Identify which cell holds the provided text, then report its [x, y] central coordinate. 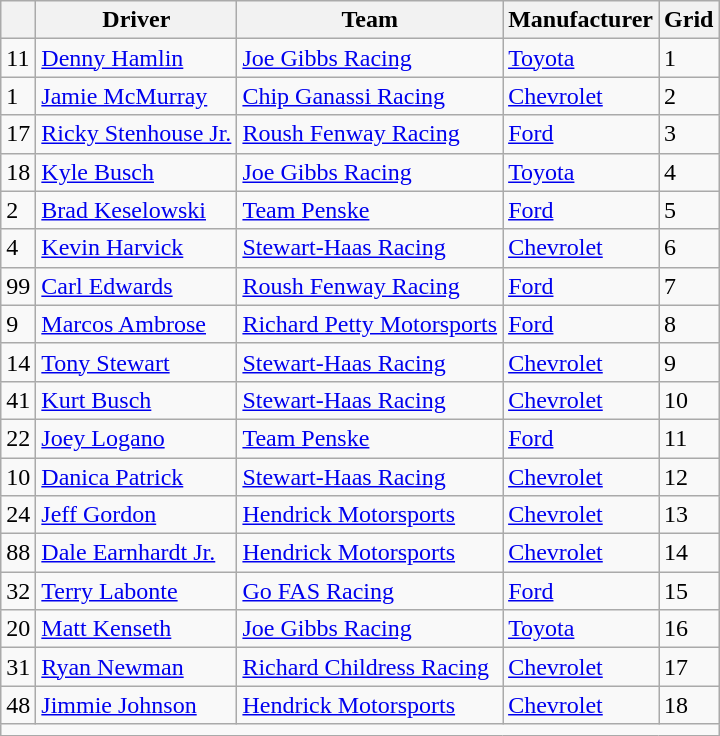
Brad Keselowski [136, 210]
Carl Edwards [136, 286]
Marcos Ambrose [136, 324]
Tony Stewart [136, 362]
Jamie McMurray [136, 96]
32 [18, 591]
Chip Ganassi Racing [370, 96]
6 [689, 248]
Kevin Harvick [136, 248]
Richard Petty Motorsports [370, 324]
41 [18, 400]
13 [689, 515]
Matt Kenseth [136, 629]
Go FAS Racing [370, 591]
48 [18, 705]
Jimmie Johnson [136, 705]
22 [18, 438]
Danica Patrick [136, 477]
Ryan Newman [136, 667]
Grid [689, 20]
Ricky Stenhouse Jr. [136, 134]
Kurt Busch [136, 400]
Joey Logano [136, 438]
Richard Childress Racing [370, 667]
Driver [136, 20]
Terry Labonte [136, 591]
5 [689, 210]
24 [18, 515]
7 [689, 286]
8 [689, 324]
Denny Hamlin [136, 58]
12 [689, 477]
88 [18, 553]
99 [18, 286]
Dale Earnhardt Jr. [136, 553]
20 [18, 629]
Jeff Gordon [136, 515]
Manufacturer [581, 20]
31 [18, 667]
15 [689, 591]
Kyle Busch [136, 172]
Team [370, 20]
3 [689, 134]
16 [689, 629]
